Output the (X, Y) coordinate of the center of the cell containing the given text.  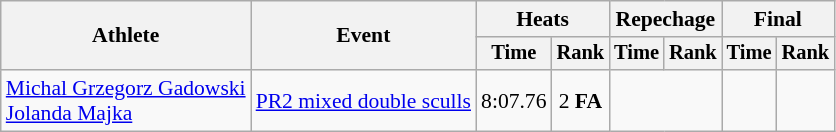
8:07.76 (514, 100)
Michal Grzegorz GadowskiJolanda Majka (126, 100)
Repechage (665, 19)
PR2 mixed double sculls (364, 100)
2 FA (581, 100)
Athlete (126, 36)
Heats (542, 19)
Event (364, 36)
Final (778, 19)
